From the cell containing the given text, extract its center point as [x, y] coordinate. 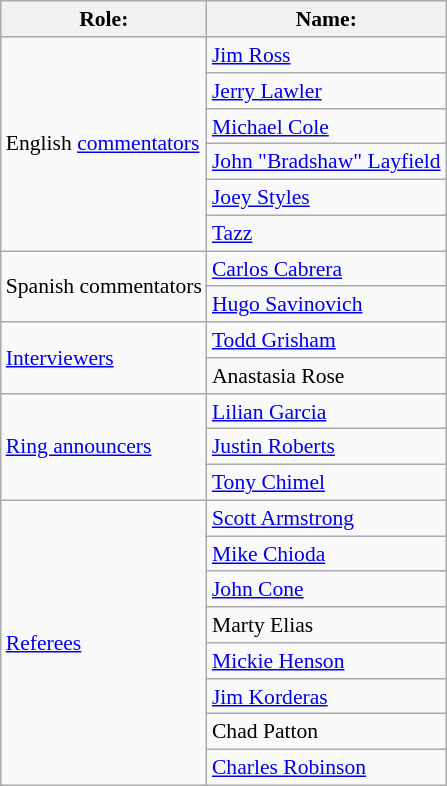
Anastasia Rose [326, 376]
John "Bradshaw" Layfield [326, 162]
Tazz [326, 233]
Ring announcers [104, 446]
Michael Cole [326, 126]
Mike Chioda [326, 554]
Scott Armstrong [326, 518]
Name: [326, 19]
English commentators [104, 144]
Tony Chimel [326, 482]
Joey Styles [326, 197]
John Cone [326, 589]
Charles Robinson [326, 767]
Lilian Garcia [326, 411]
Spanish commentators [104, 286]
Interviewers [104, 358]
Mickie Henson [326, 661]
Justin Roberts [326, 447]
Carlos Cabrera [326, 269]
Referees [104, 642]
Todd Grisham [326, 340]
Jim Ross [326, 55]
Jim Korderas [326, 696]
Role: [104, 19]
Jerry Lawler [326, 91]
Marty Elias [326, 625]
Hugo Savinovich [326, 304]
Chad Patton [326, 732]
